Capture the cell that displays the provided text and extract its [x, y] central coordinate. 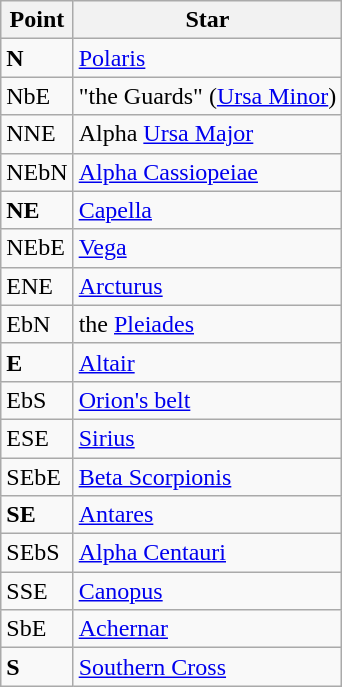
NbE [37, 96]
SbE [37, 629]
Canopus [208, 591]
EbS [37, 400]
Alpha Ursa Major [208, 134]
E [37, 362]
SE [37, 515]
Arcturus [208, 286]
S [37, 667]
NNE [37, 134]
the Pleiades [208, 324]
Alpha Centauri [208, 553]
SSE [37, 591]
NEbE [37, 248]
Orion's belt [208, 400]
NE [37, 210]
SEbE [37, 477]
ENE [37, 286]
SEbS [37, 553]
NEbN [37, 172]
Alpha Cassiopeiae [208, 172]
Vega [208, 248]
ESE [37, 438]
Achernar [208, 629]
Southern Cross [208, 667]
N [37, 58]
Altair [208, 362]
Point [37, 20]
EbN [37, 324]
"the Guards" (Ursa Minor) [208, 96]
Sirius [208, 438]
Star [208, 20]
Polaris [208, 58]
Capella [208, 210]
Beta Scorpionis [208, 477]
Antares [208, 515]
